Pinpoint the cell where the given text exists, returning its [x, y] midpoint coordinate. 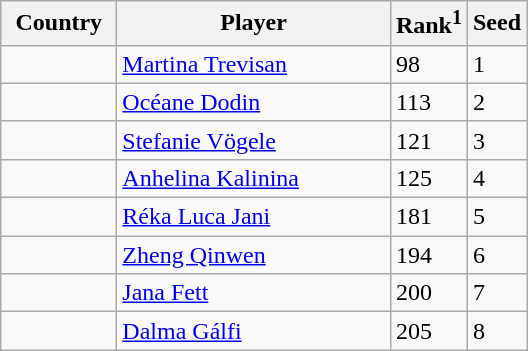
Rank1 [428, 24]
8 [496, 331]
Martina Trevisan [254, 64]
4 [496, 178]
3 [496, 140]
125 [428, 178]
Réka Luca Jani [254, 217]
113 [428, 102]
121 [428, 140]
200 [428, 293]
194 [428, 255]
Jana Fett [254, 293]
Dalma Gálfi [254, 331]
7 [496, 293]
Seed [496, 24]
6 [496, 255]
Océane Dodin [254, 102]
Player [254, 24]
181 [428, 217]
5 [496, 217]
Anhelina Kalinina [254, 178]
2 [496, 102]
98 [428, 64]
Zheng Qinwen [254, 255]
1 [496, 64]
Stefanie Vögele [254, 140]
205 [428, 331]
Country [59, 24]
